From the cell containing the given text, extract its center point as (X, Y) coordinate. 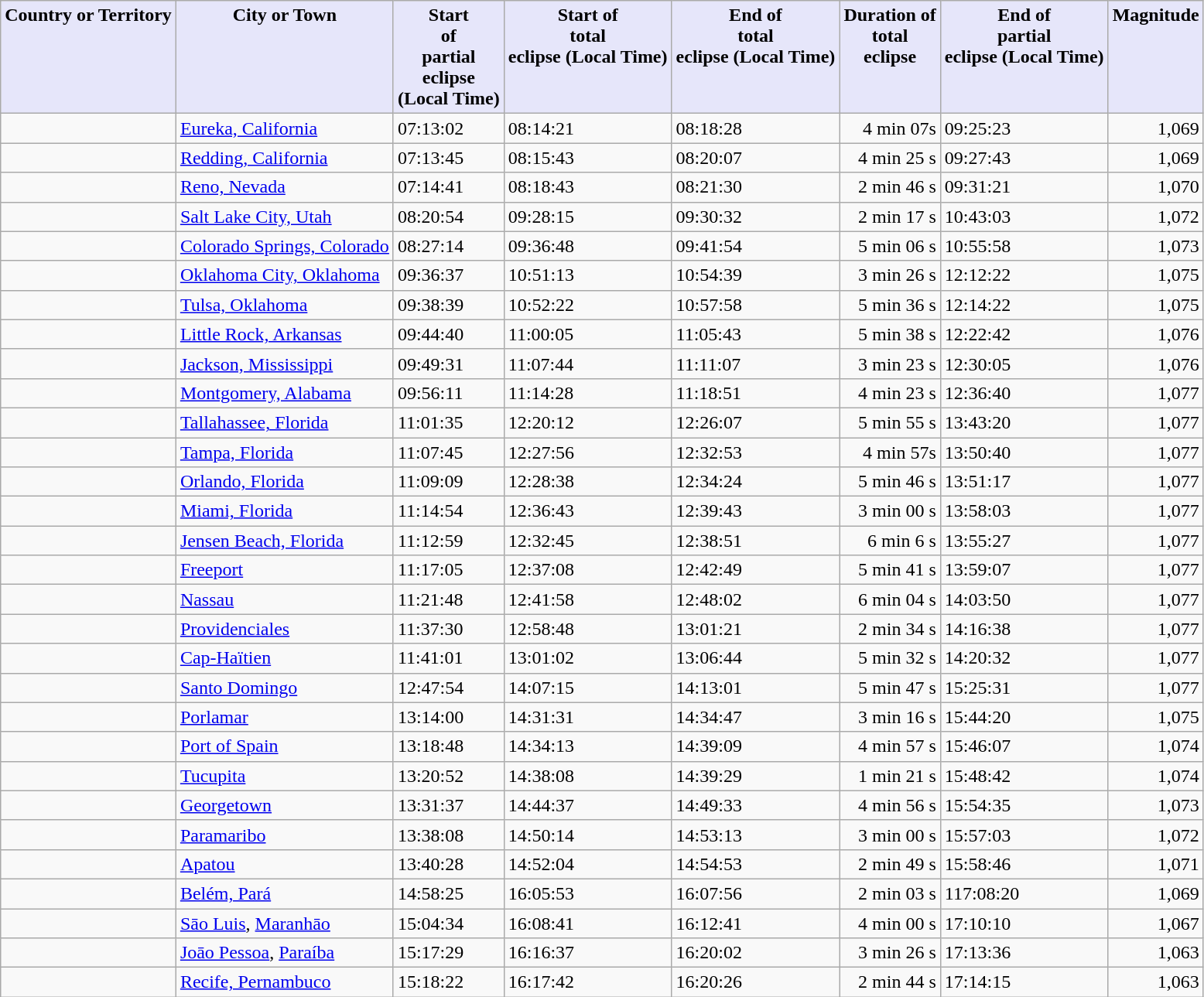
08:20:54 (449, 217)
Orlando, Florida (285, 482)
09:25:23 (1024, 128)
11:07:45 (449, 452)
10:43:03 (1024, 217)
10:54:39 (755, 275)
12:36:40 (1024, 393)
Apatou (285, 864)
6 min 04 s (890, 599)
14:07:15 (588, 688)
11:05:43 (755, 334)
11:17:05 (449, 570)
07:13:45 (449, 158)
16:05:53 (588, 893)
12:42:49 (755, 570)
14:03:50 (1024, 599)
13:55:27 (1024, 541)
2 min 49 s (890, 864)
09:41:54 (755, 246)
5 min 41 s (890, 570)
08:20:07 (755, 158)
16:17:42 (588, 982)
Tampa, Florida (285, 452)
14:58:25 (449, 893)
09:36:37 (449, 275)
5 min 36 s (890, 305)
14:53:13 (755, 835)
08:18:43 (588, 187)
12:41:58 (588, 599)
09:56:11 (449, 393)
Porlamar (285, 717)
4 min 07s (890, 128)
Tulsa, Oklahoma (285, 305)
13:20:52 (449, 776)
15:46:07 (1024, 746)
Providenciales (285, 629)
Oklahoma City, Oklahoma (285, 275)
11:12:59 (449, 541)
11:18:51 (755, 393)
11:07:44 (588, 364)
Tallahassee, Florida (285, 422)
Cap-Haïtien (285, 658)
12:32:53 (755, 452)
12:30:05 (1024, 364)
15:48:42 (1024, 776)
Start oftotaleclipse (Local Time) (588, 57)
12:38:51 (755, 541)
09:30:32 (755, 217)
10:51:13 (588, 275)
16:08:41 (588, 923)
09:31:21 (1024, 187)
4 min 57s (890, 452)
16:07:56 (755, 893)
13:51:17 (1024, 482)
5 min 46 s (890, 482)
07:13:02 (449, 128)
14:50:14 (588, 835)
4 min 56 s (890, 805)
Jackson, Mississippi (285, 364)
08:15:43 (588, 158)
Salt Lake City, Utah (285, 217)
14:54:53 (755, 864)
Jensen Beach, Florida (285, 541)
15:58:46 (1024, 864)
5 min 55 s (890, 422)
Montgomery, Alabama (285, 393)
08:27:14 (449, 246)
10:52:22 (588, 305)
10:57:58 (755, 305)
4 min 23 s (890, 393)
117:08:20 (1024, 893)
5 min 38 s (890, 334)
Colorado Springs, Colorado (285, 246)
12:36:43 (588, 511)
09:28:15 (588, 217)
1 min 21 s (890, 776)
2 min 46 s (890, 187)
16:20:02 (755, 953)
14:34:13 (588, 746)
Startofpartialeclipse(Local Time) (449, 57)
12:37:08 (588, 570)
2 min 03 s (890, 893)
4 min 00 s (890, 923)
08:14:21 (588, 128)
11:00:05 (588, 334)
14:31:31 (588, 717)
14:44:37 (588, 805)
15:25:31 (1024, 688)
Belém, Pará (285, 893)
09:44:40 (449, 334)
5 min 47 s (890, 688)
12:34:24 (755, 482)
11:01:35 (449, 422)
Joāo Pessoa, Paraíba (285, 953)
16:16:37 (588, 953)
11:21:48 (449, 599)
End oftotaleclipse (Local Time) (755, 57)
Freeport (285, 570)
13:31:37 (449, 805)
13:01:02 (588, 658)
6 min 6 s (890, 541)
Eureka, California (285, 128)
13:59:07 (1024, 570)
17:13:36 (1024, 953)
16:20:26 (755, 982)
Miami, Florida (285, 511)
17:10:10 (1024, 923)
11:14:28 (588, 393)
12:48:02 (755, 599)
10:55:58 (1024, 246)
4 min 57 s (890, 746)
15:57:03 (1024, 835)
Redding, California (285, 158)
12:27:56 (588, 452)
14:49:33 (755, 805)
11:11:07 (755, 364)
14:20:32 (1024, 658)
13:50:40 (1024, 452)
09:49:31 (449, 364)
1,070 (1156, 187)
13:14:00 (449, 717)
Port of Spain (285, 746)
13:18:48 (449, 746)
08:18:28 (755, 128)
15:18:22 (449, 982)
13:40:28 (449, 864)
07:14:41 (449, 187)
12:39:43 (755, 511)
Georgetown (285, 805)
14:38:08 (588, 776)
5 min 06 s (890, 246)
13:38:08 (449, 835)
4 min 25 s (890, 158)
14:52:04 (588, 864)
14:16:38 (1024, 629)
1,071 (1156, 864)
12:58:48 (588, 629)
11:37:30 (449, 629)
Sāo Luis, Maranhāo (285, 923)
08:21:30 (755, 187)
13:01:21 (755, 629)
2 min 17 s (890, 217)
11:14:54 (449, 511)
11:09:09 (449, 482)
Magnitude (1156, 57)
09:36:48 (588, 246)
1,067 (1156, 923)
14:34:47 (755, 717)
09:38:39 (449, 305)
Nassau (285, 599)
12:28:38 (588, 482)
16:12:41 (755, 923)
Country or Territory (88, 57)
3 min 23 s (890, 364)
City or Town (285, 57)
Little Rock, Arkansas (285, 334)
09:27:43 (1024, 158)
Santo Domingo (285, 688)
12:47:54 (449, 688)
12:32:45 (588, 541)
12:12:22 (1024, 275)
15:17:29 (449, 953)
14:39:29 (755, 776)
2 min 34 s (890, 629)
12:22:42 (1024, 334)
End ofpartialeclipse (Local Time) (1024, 57)
Reno, Nevada (285, 187)
13:43:20 (1024, 422)
Recife, Pernambuco (285, 982)
Paramaribo (285, 835)
12:26:07 (755, 422)
13:58:03 (1024, 511)
15:04:34 (449, 923)
14:39:09 (755, 746)
14:13:01 (755, 688)
12:20:12 (588, 422)
17:14:15 (1024, 982)
11:41:01 (449, 658)
5 min 32 s (890, 658)
15:44:20 (1024, 717)
3 min 16 s (890, 717)
Duration oftotaleclipse (890, 57)
Tucupita (285, 776)
12:14:22 (1024, 305)
2 min 44 s (890, 982)
13:06:44 (755, 658)
15:54:35 (1024, 805)
